Locate the cell with the specified text and output its (x, y) center coordinate. 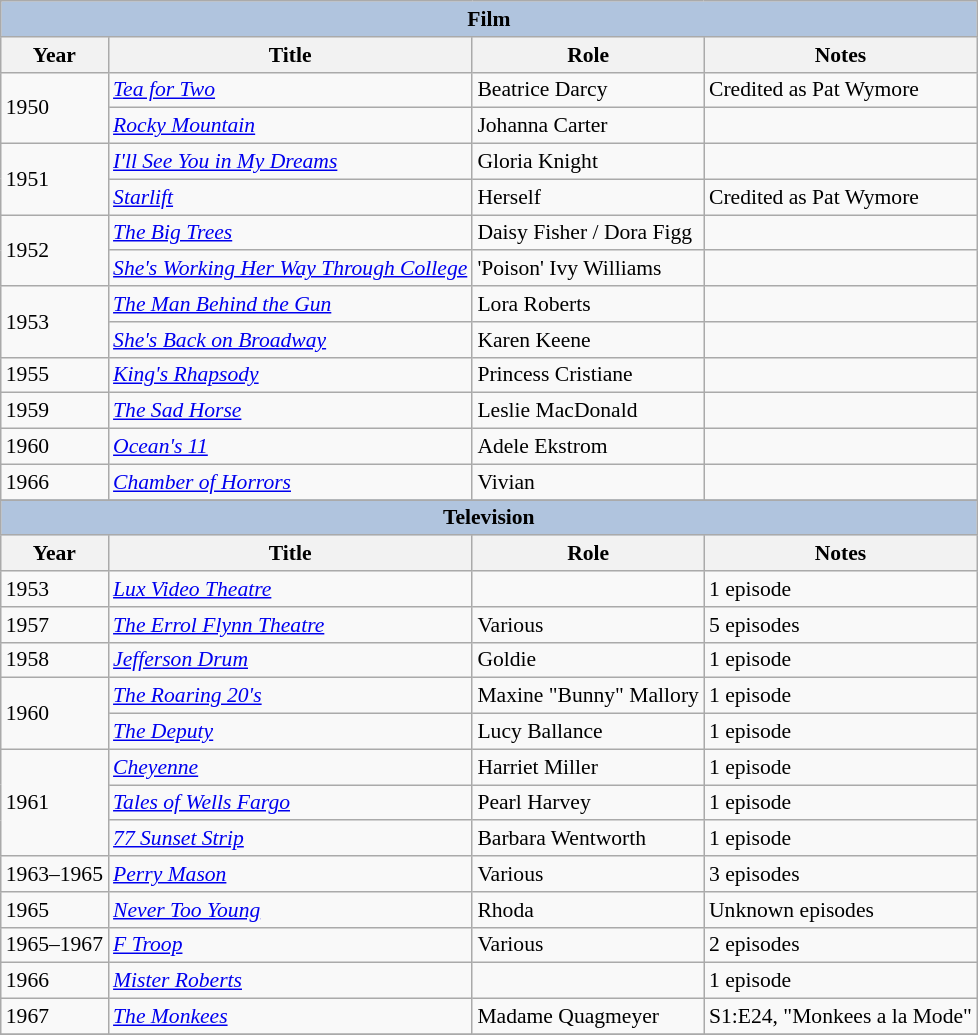
Starlift (290, 197)
Perry Mason (290, 874)
Lora Roberts (588, 304)
Daisy Fisher / Dora Figg (588, 233)
F Troop (290, 945)
Ocean's 11 (290, 447)
Beatrice Darcy (588, 90)
1958 (54, 660)
Vivian (588, 482)
Unknown episodes (840, 910)
Lux Video Theatre (290, 589)
1950 (54, 108)
Mister Roberts (290, 981)
Goldie (588, 660)
Karen Keene (588, 340)
The Deputy (290, 732)
The Man Behind the Gun (290, 304)
Leslie MacDonald (588, 411)
Gloria Knight (588, 162)
1951 (54, 180)
Herself (588, 197)
She's Working Her Way Through College (290, 269)
Johanna Carter (588, 126)
Adele Ekstrom (588, 447)
Cheyenne (290, 767)
1961 (54, 802)
Tales of Wells Fargo (290, 803)
Jefferson Drum (290, 660)
77 Sunset Strip (290, 839)
Barbara Wentworth (588, 839)
'Poison' Ivy Williams (588, 269)
Film (489, 19)
Tea for Two (290, 90)
1959 (54, 411)
Rhoda (588, 910)
The Big Trees (290, 233)
1963–1965 (54, 874)
Pearl Harvey (588, 803)
1955 (54, 375)
The Monkees (290, 1017)
Lucy Ballance (588, 732)
The Sad Horse (290, 411)
The Errol Flynn Theatre (290, 625)
2 episodes (840, 945)
Harriet Miller (588, 767)
Maxine "Bunny" Mallory (588, 696)
1965–1967 (54, 945)
The Roaring 20's (290, 696)
3 episodes (840, 874)
Never Too Young (290, 910)
Television (489, 518)
Madame Quagmeyer (588, 1017)
Chamber of Horrors (290, 482)
1957 (54, 625)
Princess Cristiane (588, 375)
I'll See You in My Dreams (290, 162)
5 episodes (840, 625)
1952 (54, 250)
King's Rhapsody (290, 375)
1967 (54, 1017)
Rocky Mountain (290, 126)
S1:E24, "Monkees a la Mode" (840, 1017)
1965 (54, 910)
She's Back on Broadway (290, 340)
